For the text-containing cell, return its midpoint in (X, Y) coordinate format. 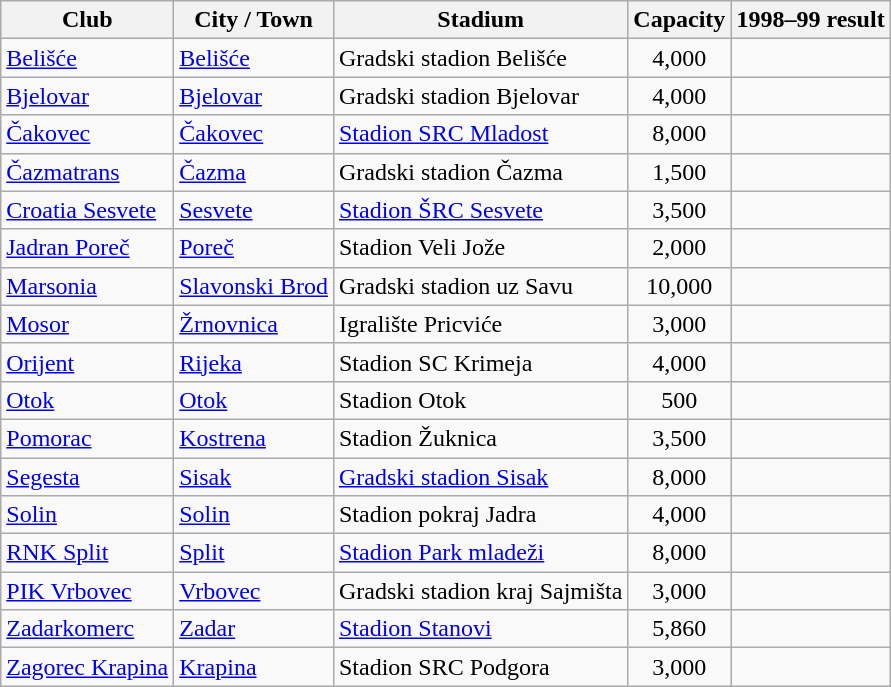
2,000 (680, 248)
Stadion pokraj Jadra (480, 515)
Segesta (88, 477)
Club (88, 20)
Zagorec Krapina (88, 667)
1,500 (680, 172)
Croatia Sesvete (88, 210)
Vrbovec (254, 591)
Sisak (254, 477)
Gradski stadion Sisak (480, 477)
1998–99 result (810, 20)
Čazmatrans (88, 172)
Capacity (680, 20)
5,860 (680, 629)
Igralište Pricviće (480, 324)
Žrnovnica (254, 324)
Gradski stadion uz Savu (480, 286)
Stadion Park mladeži (480, 553)
Gradski stadion Bjelovar (480, 96)
Zadar (254, 629)
Pomorac (88, 438)
Stadion ŠRC Sesvete (480, 210)
Krapina (254, 667)
PIK Vrbovec (88, 591)
Jadran Poreč (88, 248)
10,000 (680, 286)
Čazma (254, 172)
Stadion SRC Mladost (480, 134)
Kostrena (254, 438)
Orijent (88, 362)
Stadion Veli Jože (480, 248)
Stadium (480, 20)
RNK Split (88, 553)
Mosor (88, 324)
500 (680, 400)
Split (254, 553)
Rijeka (254, 362)
City / Town (254, 20)
Stadion Otok (480, 400)
Marsonia (88, 286)
Stadion SC Krimeja (480, 362)
Poreč (254, 248)
Stadion Stanovi (480, 629)
Slavonski Brod (254, 286)
Gradski stadion Čazma (480, 172)
Gradski stadion kraj Sajmišta (480, 591)
Stadion Žuknica (480, 438)
Zadarkomerc (88, 629)
Stadion SRC Podgora (480, 667)
Gradski stadion Belišće (480, 58)
Sesvete (254, 210)
